Locate the cell with the specified text and output its [x, y] center coordinate. 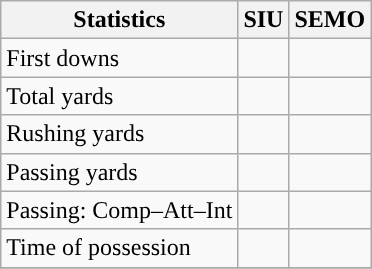
Total yards [120, 96]
Passing yards [120, 172]
Time of possession [120, 248]
Passing: Comp–Att–Int [120, 210]
First downs [120, 58]
SEMO [330, 20]
Rushing yards [120, 134]
SIU [264, 20]
Statistics [120, 20]
